Pinpoint the cell where the given text exists, returning its [X, Y] midpoint coordinate. 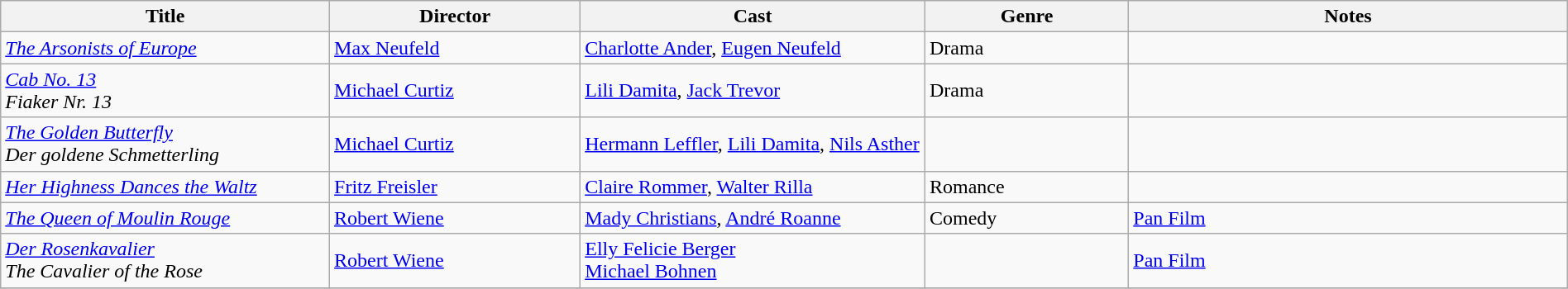
Fritz Freisler [455, 187]
Genre [1026, 17]
The Queen of Moulin Rouge [165, 218]
Cab No. 13Fiaker Nr. 13 [165, 91]
Claire Rommer, Walter Rilla [753, 187]
Title [165, 17]
Notes [1348, 17]
Max Neufeld [455, 48]
Cast [753, 17]
Romance [1026, 187]
Elly Felicie BergerMichael Bohnen [753, 261]
Hermann Leffler, Lili Damita, Nils Asther [753, 144]
Mady Christians, André Roanne [753, 218]
Der RosenkavalierThe Cavalier of the Rose [165, 261]
The Arsonists of Europe [165, 48]
Her Highness Dances the Waltz [165, 187]
Lili Damita, Jack Trevor [753, 91]
Comedy [1026, 218]
The Golden ButterflyDer goldene Schmetterling [165, 144]
Director [455, 17]
Charlotte Ander, Eugen Neufeld [753, 48]
